Locate the cell with the specified text and output its [x, y] center coordinate. 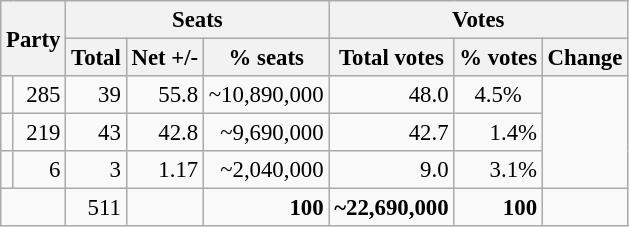
~10,890,000 [266, 95]
1.17 [164, 170]
Change [584, 58]
~9,690,000 [266, 133]
% votes [498, 58]
39 [96, 95]
Seats [198, 20]
285 [40, 95]
Party [34, 38]
511 [96, 208]
43 [96, 133]
6 [40, 170]
3.1% [498, 170]
~2,040,000 [266, 170]
42.8 [164, 133]
48.0 [392, 95]
219 [40, 133]
9.0 [392, 170]
Total votes [392, 58]
Votes [478, 20]
42.7 [392, 133]
1.4% [498, 133]
~22,690,000 [392, 208]
% seats [266, 58]
3 [96, 170]
Net +/- [164, 58]
Total [96, 58]
55.8 [164, 95]
4.5% [498, 95]
